From the cell containing the given text, extract its center point as [X, Y] coordinate. 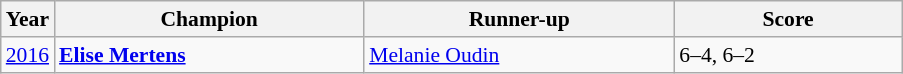
Champion [209, 19]
Year [28, 19]
6–4, 6–2 [788, 55]
Runner-up [519, 19]
Score [788, 19]
2016 [28, 55]
Melanie Oudin [519, 55]
Elise Mertens [209, 55]
